Determine the [x, y] coordinate at the center of the cell enclosing the given text.  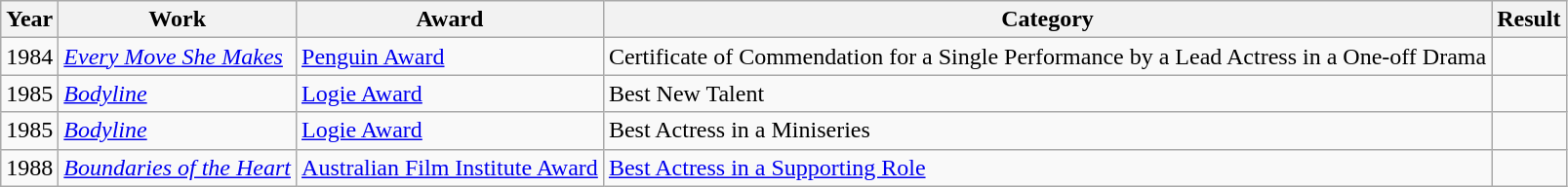
1984 [29, 56]
Award [451, 19]
Best Actress in a Miniseries [1047, 131]
Result [1529, 19]
Every Move She Makes [178, 56]
Penguin Award [451, 56]
Work [178, 19]
Best New Talent [1047, 93]
Year [29, 19]
Certificate of Commendation for a Single Performance by a Lead Actress in a One-off Drama [1047, 56]
Boundaries of the Heart [178, 168]
1988 [29, 168]
Australian Film Institute Award [451, 168]
Category [1047, 19]
Best Actress in a Supporting Role [1047, 168]
